Identify which cell holds the provided text, then report its (x, y) central coordinate. 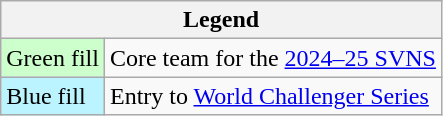
Entry to World Challenger Series (272, 96)
Blue fill (53, 96)
Core team for the 2024–25 SVNS (272, 58)
Green fill (53, 58)
Legend (222, 20)
